Capture the cell that displays the provided text and extract its [X, Y] central coordinate. 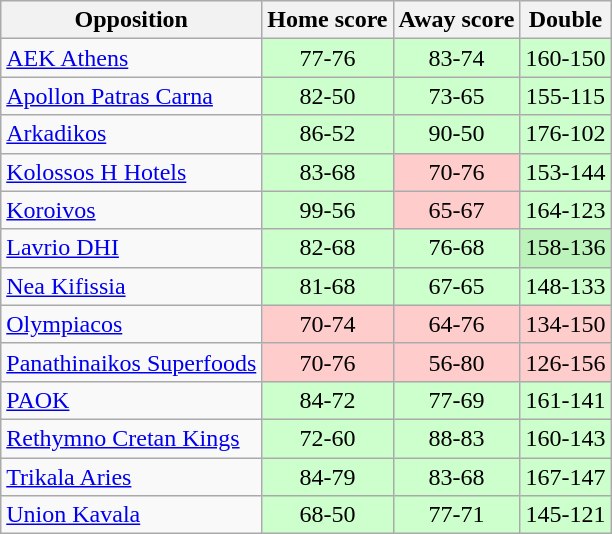
Panathinaikos Superfoods [132, 362]
68-50 [328, 515]
82-50 [328, 96]
Rethymno Cretan Kings [132, 438]
77-71 [456, 515]
160-143 [566, 438]
153-144 [566, 172]
145-121 [566, 515]
Home score [328, 20]
AEK Athens [132, 58]
Trikala Aries [132, 477]
76-68 [456, 248]
83-74 [456, 58]
Olympiacos [132, 324]
81-68 [328, 286]
77-76 [328, 58]
99-56 [328, 210]
Nea Kifissia [132, 286]
65-67 [456, 210]
161-141 [566, 400]
70-74 [328, 324]
176-102 [566, 134]
84-79 [328, 477]
Union Kavala [132, 515]
160-150 [566, 58]
Lavrio DHI [132, 248]
Opposition [132, 20]
56-80 [456, 362]
148-133 [566, 286]
84-72 [328, 400]
Kolossos H Hotels [132, 172]
158-136 [566, 248]
90-50 [456, 134]
Apollon Patras Carna [132, 96]
134-150 [566, 324]
Arkadikos [132, 134]
Away score [456, 20]
167-147 [566, 477]
82-68 [328, 248]
73-65 [456, 96]
88-83 [456, 438]
Double [566, 20]
Koroivos [132, 210]
155-115 [566, 96]
164-123 [566, 210]
86-52 [328, 134]
64-76 [456, 324]
72-60 [328, 438]
77-69 [456, 400]
126-156 [566, 362]
PAOK [132, 400]
67-65 [456, 286]
